For the text-containing cell, return its midpoint in [x, y] coordinate format. 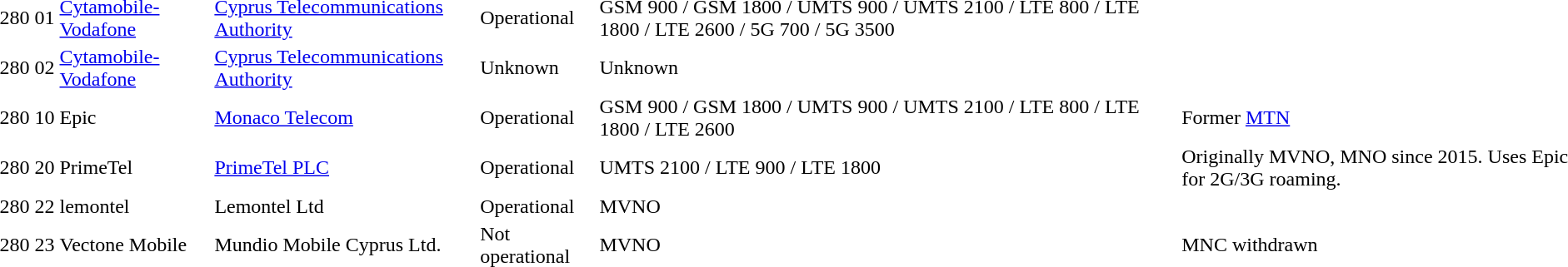
PrimeTel [135, 168]
Monaco Telecom [345, 118]
22 [45, 206]
02 [45, 68]
Cytamobile-Vodafone [135, 68]
20 [45, 168]
UMTS 2100 / LTE 900 / LTE 1800 [888, 168]
lemontel [135, 206]
Epic [135, 118]
10 [45, 118]
Lemontel Ltd [345, 206]
PrimeTel PLC [345, 168]
MVNO [888, 206]
GSM 900 / GSM 1800 / UMTS 900 / UMTS 2100 / LTE 800 / LTE 1800 / LTE 2600 [888, 118]
Cyprus Telecommunications Authority [345, 68]
